From the cell containing the given text, extract its center point as [x, y] coordinate. 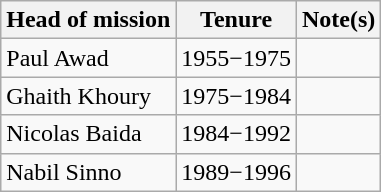
Head of mission [88, 20]
Nabil Sinno [88, 172]
Nicolas Baida [88, 134]
Ghaith Khoury [88, 96]
Paul Awad [88, 58]
1955−1975 [236, 58]
Note(s) [338, 20]
1975−1984 [236, 96]
1984−1992 [236, 134]
Tenure [236, 20]
1989−1996 [236, 172]
